Determine the (X, Y) coordinate at the center of the cell enclosing the given text.  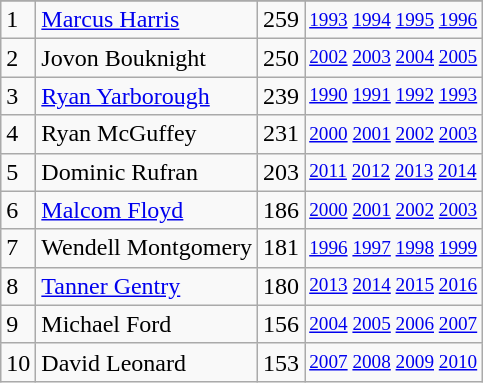
David Leonard (147, 362)
6 (18, 210)
186 (282, 210)
1993 1994 1995 1996 (394, 20)
239 (282, 96)
2 (18, 58)
3 (18, 96)
231 (282, 134)
156 (282, 324)
203 (282, 172)
10 (18, 362)
2004 2005 2006 2007 (394, 324)
Wendell Montgomery (147, 248)
Marcus Harris (147, 20)
8 (18, 286)
2007 2008 2009 2010 (394, 362)
181 (282, 248)
2011 2012 2013 2014 (394, 172)
1990 1991 1992 1993 (394, 96)
Tanner Gentry (147, 286)
7 (18, 248)
259 (282, 20)
4 (18, 134)
1996 1997 1998 1999 (394, 248)
250 (282, 58)
Ryan McGuffey (147, 134)
2013 2014 2015 2016 (394, 286)
5 (18, 172)
Dominic Rufran (147, 172)
Jovon Bouknight (147, 58)
2002 2003 2004 2005 (394, 58)
9 (18, 324)
Michael Ford (147, 324)
153 (282, 362)
Malcom Floyd (147, 210)
Ryan Yarborough (147, 96)
1 (18, 20)
180 (282, 286)
